Locate the cell with the specified text and output its [X, Y] center coordinate. 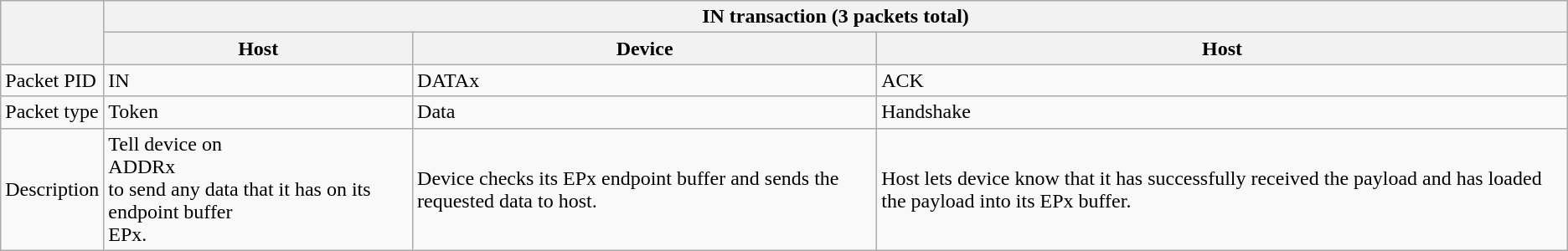
Device checks its EPx endpoint buffer and sends the requested data to host. [645, 189]
Host lets device know that it has successfully received the payload and has loaded the payload into its EPx buffer. [1223, 189]
Tell device onADDRxto send any data that it has on its endpoint bufferEPx. [258, 189]
IN [258, 80]
Token [258, 112]
Packet PID [52, 80]
IN transaction (3 packets total) [836, 17]
ACK [1223, 80]
Device [645, 49]
Data [645, 112]
Description [52, 189]
Handshake [1223, 112]
DATAx [645, 80]
Packet type [52, 112]
